Capture the cell that displays the provided text and extract its [x, y] central coordinate. 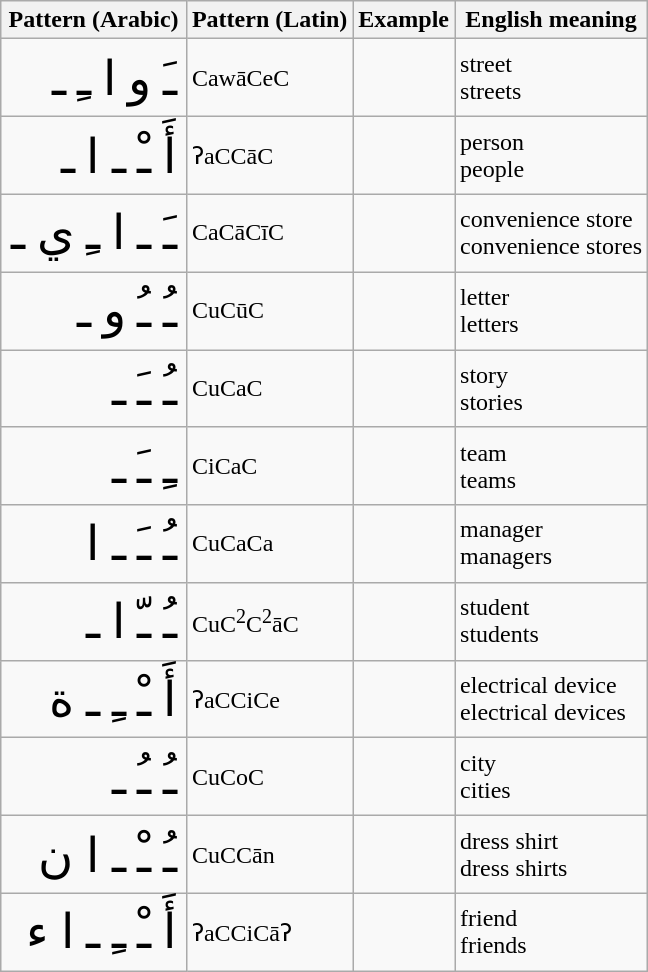
dress shirt dress shirts [552, 855]
ـُ ـَ ـ ا [94, 544]
Pattern (Arabic) [94, 20]
letter letters [552, 311]
manager managers [552, 544]
CuCaC [269, 389]
friend friends [552, 932]
CaCāCīC [269, 233]
ـَ و ا ـِ ـ [94, 78]
ʔaCCiCāʔ [269, 932]
CiCaC [269, 466]
ـُ ـّ ا ـ [94, 622]
ـِ ـَ ـ [94, 466]
ـُ ـَ ـ [94, 389]
convenience store convenience stores [552, 233]
Example [404, 20]
CawāCeC [269, 78]
CuCoC [269, 777]
ʔaCCāC [269, 155]
street streets [552, 78]
CuCūC [269, 311]
ـَ ـ ا ـِ ي ـ [94, 233]
CuCaCa [269, 544]
story stories [552, 389]
ʔaCCiCe [269, 699]
ـُ ـُ ـ [94, 777]
أَ ـْ ـِ ـ ا ء [94, 932]
team teams [552, 466]
Pattern (Latin) [269, 20]
CuCCān [269, 855]
student students [552, 622]
CuC2C2āC [269, 622]
English meaning [552, 20]
ـُ ـُ و ـ [94, 311]
electrical device electrical devices [552, 699]
أَ ـْ ـِ ـ ة [94, 699]
ـُ ـْ ـ ا ن [94, 855]
أَ ـْ ـ ا ـ [94, 155]
city cities [552, 777]
person people [552, 155]
